From the cell containing the given text, extract its center point as (X, Y) coordinate. 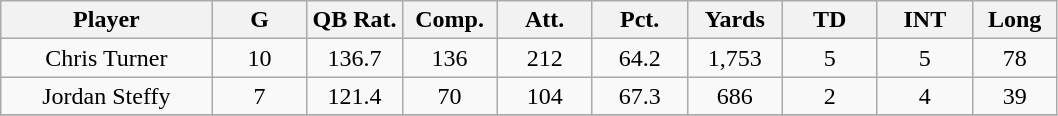
Yards (734, 20)
39 (1014, 96)
TD (830, 20)
Att. (544, 20)
686 (734, 96)
G (260, 20)
67.3 (640, 96)
121.4 (354, 96)
Player (106, 20)
10 (260, 58)
78 (1014, 58)
Chris Turner (106, 58)
Comp. (450, 20)
Long (1014, 20)
INT (924, 20)
136 (450, 58)
2 (830, 96)
64.2 (640, 58)
4 (924, 96)
1,753 (734, 58)
136.7 (354, 58)
70 (450, 96)
Jordan Steffy (106, 96)
104 (544, 96)
7 (260, 96)
QB Rat. (354, 20)
Pct. (640, 20)
212 (544, 58)
